Capture the cell that displays the provided text and extract its (X, Y) central coordinate. 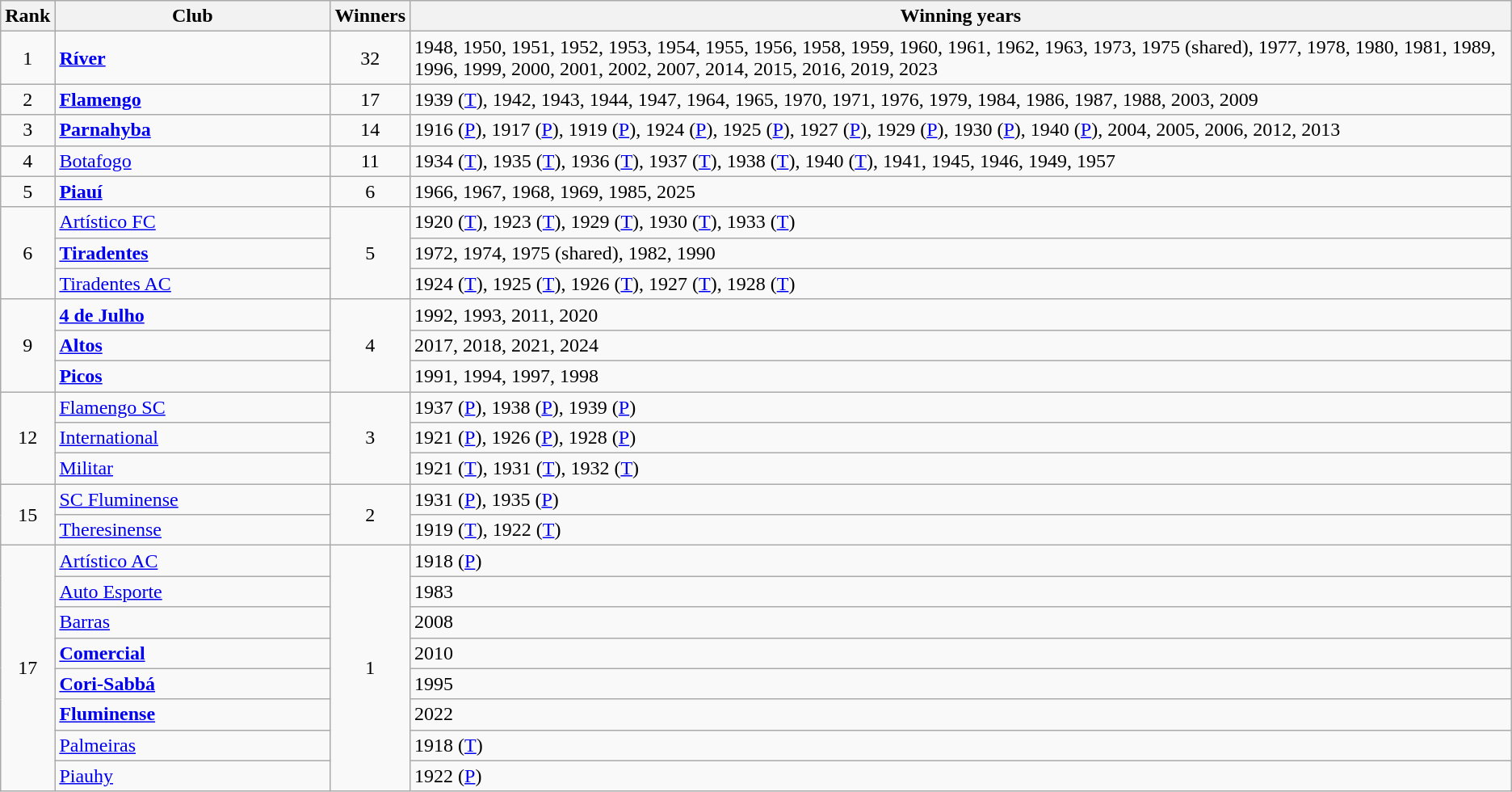
1918 (T) (961, 745)
Artístico AC (192, 561)
Fluminense (192, 714)
Winners (370, 16)
Barras (192, 622)
1921 (T), 1931 (T), 1932 (T) (961, 469)
Parnahyba (192, 130)
Altos (192, 345)
Piauí (192, 192)
1922 (P) (961, 776)
1921 (P), 1926 (P), 1928 (P) (961, 438)
2010 (961, 653)
Botafogo (192, 161)
1939 (T), 1942, 1943, 1944, 1947, 1964, 1965, 1970, 1971, 1976, 1979, 1984, 1986, 1987, 1988, 2003, 2009 (961, 99)
14 (370, 130)
Comercial (192, 653)
Flamengo SC (192, 407)
1966, 1967, 1968, 1969, 1985, 2025 (961, 192)
1991, 1994, 1997, 1998 (961, 376)
Theresinense (192, 530)
Picos (192, 376)
International (192, 438)
Club (192, 16)
1918 (P) (961, 561)
Tiradentes (192, 253)
Piauhy (192, 776)
1919 (T), 1922 (T) (961, 530)
Militar (192, 469)
1992, 1993, 2011, 2020 (961, 314)
Tiradentes AC (192, 284)
2017, 2018, 2021, 2024 (961, 345)
1931 (P), 1935 (P) (961, 499)
32 (370, 58)
Ríver (192, 58)
4 de Julho (192, 314)
Winning years (961, 16)
1934 (T), 1935 (T), 1936 (T), 1937 (T), 1938 (T), 1940 (T), 1941, 1945, 1946, 1949, 1957 (961, 161)
2022 (961, 714)
1924 (T), 1925 (T), 1926 (T), 1927 (T), 1928 (T) (961, 284)
12 (27, 437)
2008 (961, 622)
11 (370, 161)
15 (27, 515)
Cori-Sabbá (192, 684)
1916 (P), 1917 (P), 1919 (P), 1924 (P), 1925 (P), 1927 (P), 1929 (P), 1930 (P), 1940 (P), 2004, 2005, 2006, 2012, 2013 (961, 130)
1995 (961, 684)
Rank (27, 16)
1937 (P), 1938 (P), 1939 (P) (961, 407)
1972, 1974, 1975 (shared), 1982, 1990 (961, 253)
Auto Esporte (192, 592)
Artístico FC (192, 222)
1983 (961, 592)
1920 (T), 1923 (T), 1929 (T), 1930 (T), 1933 (T) (961, 222)
Palmeiras (192, 745)
SC Fluminense (192, 499)
Flamengo (192, 99)
9 (27, 345)
